Output the (X, Y) coordinate of the center of the cell containing the given text.  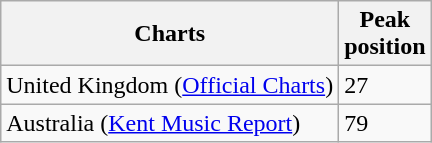
27 (385, 85)
Peakposition (385, 34)
79 (385, 123)
United Kingdom (Official Charts) (170, 85)
Charts (170, 34)
Australia (Kent Music Report) (170, 123)
